From the cell containing the given text, extract its center point as [x, y] coordinate. 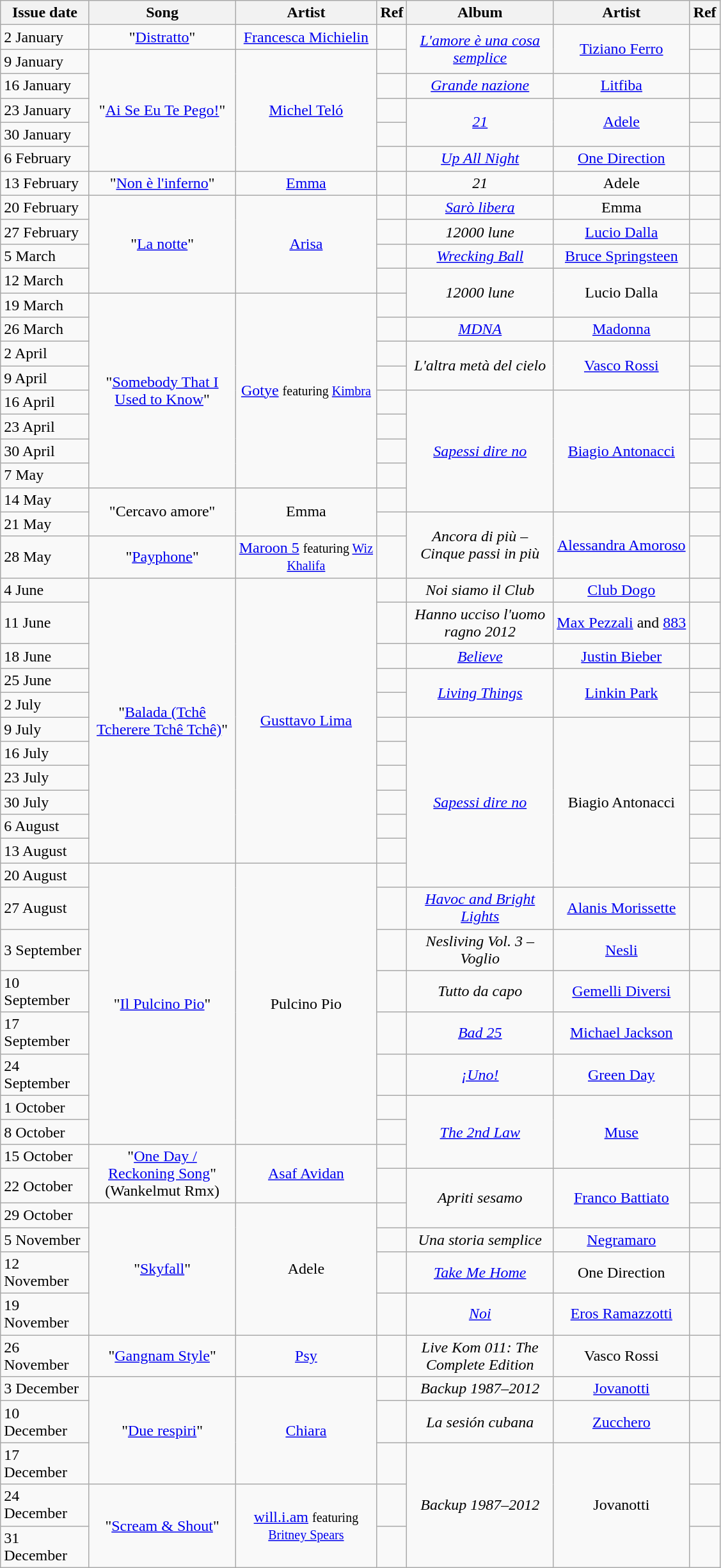
6 August [45, 827]
The 2nd Law [480, 1132]
20 August [45, 875]
11 June [45, 623]
Noi [480, 1314]
Eros Ramazzotti [622, 1314]
28 May [45, 557]
Havoc and Bright Lights [480, 908]
Max Pezzali and 883 [622, 623]
Justin Bieber [622, 656]
Alanis Morissette [622, 908]
31 December [45, 1547]
Una storia semplice [480, 1239]
Up All Night [480, 159]
Album [480, 13]
Apriti sesamo [480, 1198]
Green Day [622, 1075]
"Payphone" [162, 557]
"Skyfall" [162, 1269]
27 February [45, 232]
5 November [45, 1239]
23 July [45, 778]
Sarò libera [480, 207]
Living Things [480, 692]
Tiziano Ferro [622, 49]
Live Kom 011: The Complete Edition [480, 1356]
12 November [45, 1273]
Negramaro [622, 1239]
17 September [45, 1033]
Franco Battiato [622, 1198]
2 April [45, 354]
14 May [45, 500]
Michel Teló [306, 110]
Nesliving Vol. 3 – Voglio [480, 949]
Gusttavo Lima [306, 720]
will.i.am featuring Britney Spears [306, 1526]
Madonna [622, 329]
8 October [45, 1132]
Grande nazione [480, 86]
Chiara [306, 1430]
Song [162, 13]
23 April [45, 427]
Tutto da capo [480, 992]
Linkin Park [622, 692]
Take Me Home [480, 1273]
23 January [45, 110]
3 December [45, 1389]
13 February [45, 183]
Bad 25 [480, 1033]
9 January [45, 61]
29 October [45, 1215]
16 July [45, 754]
"Scream & Shout" [162, 1526]
"Distratto" [162, 37]
7 May [45, 475]
16 April [45, 402]
18 June [45, 656]
Nesli [622, 949]
Muse [622, 1132]
MDNA [480, 329]
Francesca Michielin [306, 37]
"Gangnam Style" [162, 1356]
3 September [45, 949]
4 June [45, 590]
"Il Pulcino Pio" [162, 1004]
2 July [45, 704]
Club Dogo [622, 590]
21 May [45, 524]
Believe [480, 656]
13 August [45, 851]
Bruce Springsteen [622, 256]
Noi siamo il Club [480, 590]
25 June [45, 680]
30 January [45, 134]
19 November [45, 1314]
24 September [45, 1075]
5 March [45, 256]
Pulcino Pio [306, 1004]
La sesión cubana [480, 1421]
Wrecking Ball [480, 256]
1 October [45, 1107]
22 October [45, 1185]
12 March [45, 280]
6 February [45, 159]
Asaf Avidan [306, 1173]
"One Day / Reckoning Song" (Wankelmut Rmx) [162, 1173]
Issue date [45, 13]
9 July [45, 729]
19 March [45, 305]
L'altra metà del cielo [480, 366]
Gotye featuring Kimbra [306, 390]
L'amore è una cosa semplice [480, 49]
26 March [45, 329]
10 December [45, 1421]
17 December [45, 1464]
24 December [45, 1505]
Psy [306, 1356]
9 April [45, 378]
16 January [45, 86]
27 August [45, 908]
"Non è l'inferno" [162, 183]
Alessandra Amoroso [622, 545]
Ancora di più – Cinque passi in più [480, 545]
Gemelli Diversi [622, 992]
"La notte" [162, 244]
"Somebody That I Used to Know" [162, 390]
10 September [45, 992]
15 October [45, 1156]
"Balada (Tchê Tcherere Tchê Tchê)" [162, 720]
Litfiba [622, 86]
"Due respiri" [162, 1430]
Arisa [306, 244]
Zucchero [622, 1421]
"Ai Se Eu Te Pego!" [162, 110]
30 April [45, 451]
26 November [45, 1356]
Michael Jackson [622, 1033]
"Cercavo amore" [162, 512]
20 February [45, 207]
Hanno ucciso l'uomo ragno 2012 [480, 623]
2 January [45, 37]
30 July [45, 802]
Maroon 5 featuring Wiz Khalifa [306, 557]
¡Uno! [480, 1075]
